Return the (X, Y) coordinate for the center point of the cell that contains the specified text.  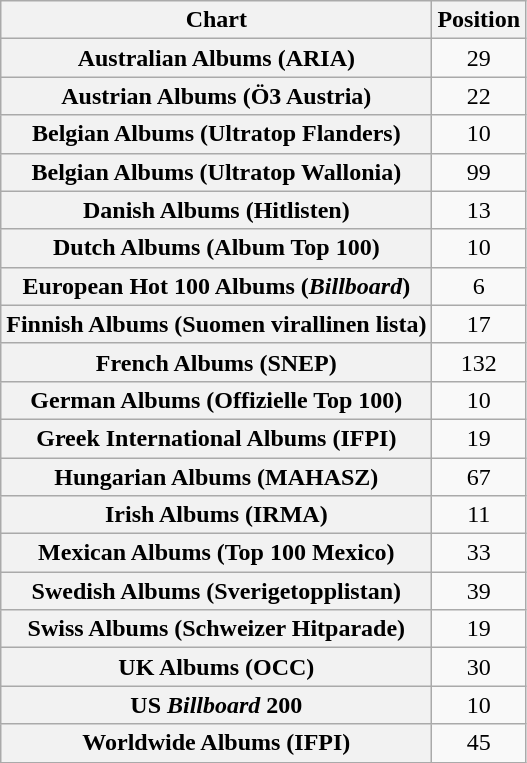
22 (479, 96)
33 (479, 553)
Greek International Albums (IFPI) (216, 438)
Austrian Albums (Ö3 Austria) (216, 96)
US Billboard 200 (216, 705)
UK Albums (OCC) (216, 667)
17 (479, 324)
13 (479, 210)
Mexican Albums (Top 100 Mexico) (216, 553)
Danish Albums (Hitlisten) (216, 210)
30 (479, 667)
99 (479, 172)
Worldwide Albums (IFPI) (216, 743)
Swiss Albums (Schweizer Hitparade) (216, 629)
29 (479, 58)
Chart (216, 20)
39 (479, 591)
45 (479, 743)
11 (479, 515)
European Hot 100 Albums (Billboard) (216, 286)
Australian Albums (ARIA) (216, 58)
Swedish Albums (Sverigetopplistan) (216, 591)
Belgian Albums (Ultratop Flanders) (216, 134)
Dutch Albums (Album Top 100) (216, 248)
67 (479, 477)
Hungarian Albums (MAHASZ) (216, 477)
Position (479, 20)
French Albums (SNEP) (216, 362)
132 (479, 362)
Irish Albums (IRMA) (216, 515)
German Albums (Offizielle Top 100) (216, 400)
Belgian Albums (Ultratop Wallonia) (216, 172)
Finnish Albums (Suomen virallinen lista) (216, 324)
6 (479, 286)
